From the cell containing the given text, extract its center point as [X, Y] coordinate. 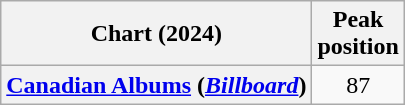
Peakposition [358, 34]
Canadian Albums (Billboard) [156, 85]
87 [358, 85]
Chart (2024) [156, 34]
